Return [X, Y] of the center of cell containing provided text 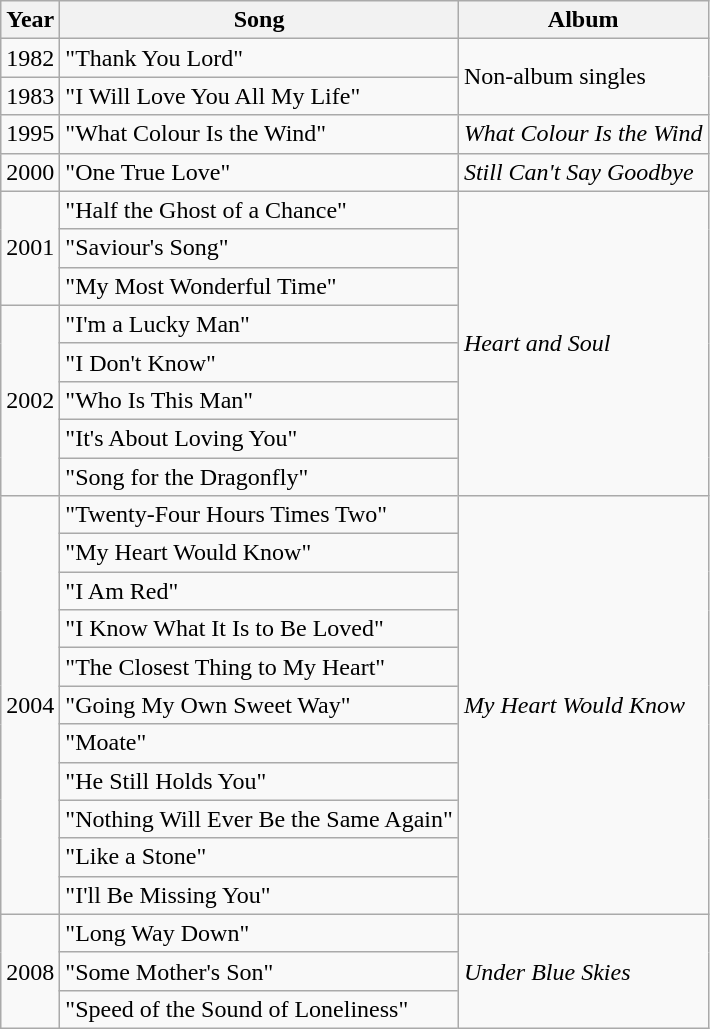
Still Can't Say Goodbye [583, 172]
Heart and Soul [583, 343]
"I Know What It Is to Be Loved" [260, 629]
"Like a Stone" [260, 857]
"The Closest Thing to My Heart" [260, 667]
"Half the Ghost of a Chance" [260, 210]
2008 [30, 971]
"I Will Love You All My Life" [260, 96]
2002 [30, 400]
"I'm a Lucky Man" [260, 324]
1995 [30, 134]
"Song for the Dragonfly" [260, 477]
2001 [30, 248]
"He Still Holds You" [260, 781]
Song [260, 20]
"One True Love" [260, 172]
"Some Mother's Son" [260, 971]
"My Heart Would Know" [260, 553]
"Speed of the Sound of Loneliness" [260, 1009]
"I'll Be Missing You" [260, 895]
Album [583, 20]
"Long Way Down" [260, 933]
1982 [30, 58]
"Going My Own Sweet Way" [260, 705]
Non-album singles [583, 77]
1983 [30, 96]
"Twenty-Four Hours Times Two" [260, 515]
What Colour Is the Wind [583, 134]
"My Most Wonderful Time" [260, 286]
Under Blue Skies [583, 971]
"What Colour Is the Wind" [260, 134]
"Nothing Will Ever Be the Same Again" [260, 819]
Year [30, 20]
"Saviour's Song" [260, 248]
"I Am Red" [260, 591]
2004 [30, 706]
"Moate" [260, 743]
"It's About Loving You" [260, 438]
2000 [30, 172]
My Heart Would Know [583, 706]
"Thank You Lord" [260, 58]
"I Don't Know" [260, 362]
"Who Is This Man" [260, 400]
